Pinpoint the cell where the given text exists, returning its (X, Y) midpoint coordinate. 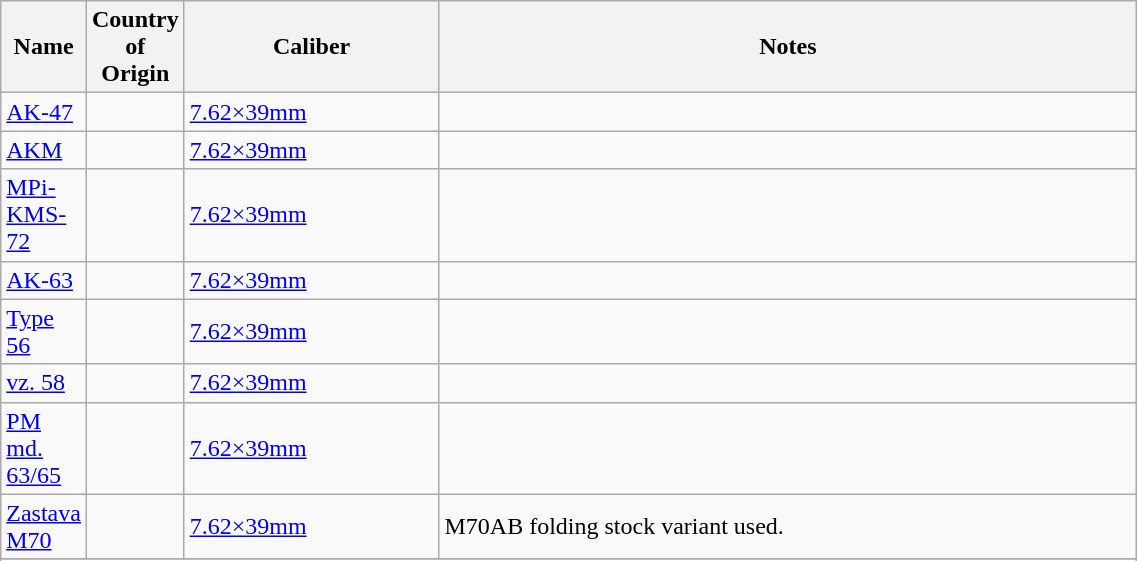
Zastava M70 (44, 526)
Caliber (312, 47)
AK-63 (44, 280)
Name (44, 47)
MPi-KMS-72 (44, 215)
Type 56 (44, 332)
AKM (44, 150)
Notes (788, 47)
vz. 58 (44, 383)
Country of Origin (135, 47)
PM md. 63/65 (44, 448)
M70AB folding stock variant used. (788, 526)
AK-47 (44, 112)
